Detect which cell encompasses the target text, then output its (x, y) center coordinate. 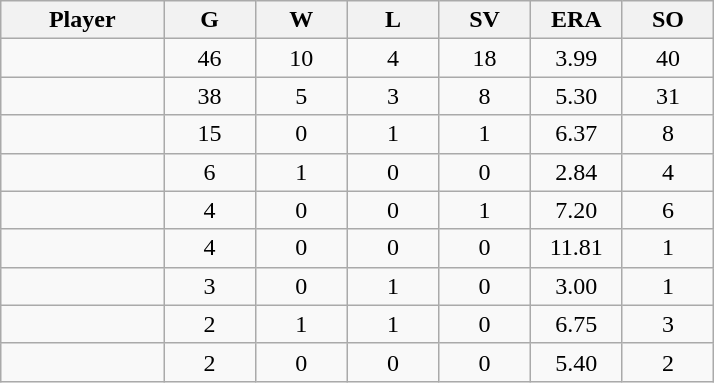
6.75 (576, 324)
SO (668, 20)
W (301, 20)
Player (82, 20)
31 (668, 96)
40 (668, 58)
5.30 (576, 96)
5.40 (576, 362)
6.37 (576, 134)
10 (301, 58)
3.00 (576, 286)
11.81 (576, 248)
5 (301, 96)
L (393, 20)
2.84 (576, 172)
18 (485, 58)
46 (210, 58)
38 (210, 96)
15 (210, 134)
SV (485, 20)
7.20 (576, 210)
3.99 (576, 58)
ERA (576, 20)
G (210, 20)
